Provide the (X, Y) coordinate of the cell's center where the given text is located.  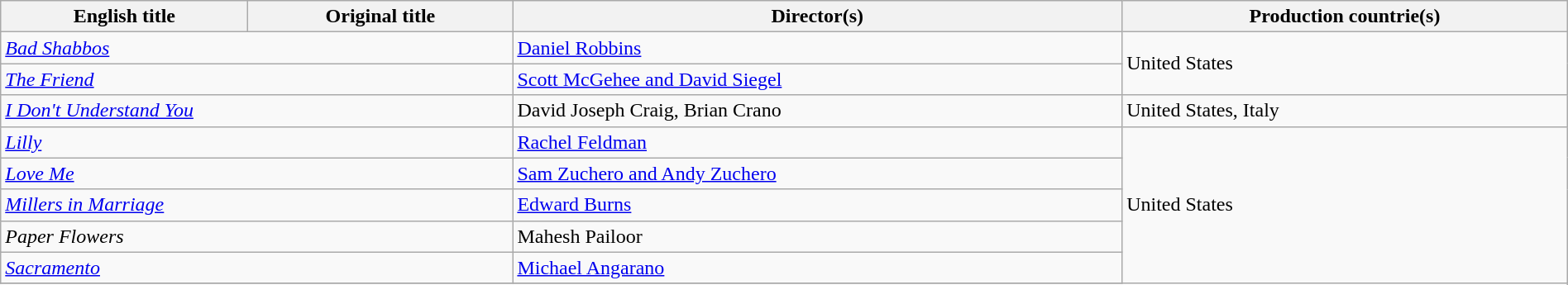
English title (124, 17)
Lilly (256, 142)
David Joseph Craig, Brian Crano (817, 111)
Love Me (256, 173)
Bad Shabbos (256, 48)
Original title (380, 17)
Edward Burns (817, 205)
The Friend (256, 79)
Sam Zuchero and Andy Zuchero (817, 173)
Director(s) (817, 17)
Scott McGehee and David Siegel (817, 79)
Rachel Feldman (817, 142)
Paper Flowers (256, 236)
I Don't Understand You (256, 111)
Millers in Marriage (256, 205)
Michael Angarano (817, 268)
Daniel Robbins (817, 48)
Production countrie(s) (1345, 17)
United States, Italy (1345, 111)
Sacramento (256, 268)
Mahesh Pailoor (817, 236)
